Return (X, Y) of the center of cell containing provided text 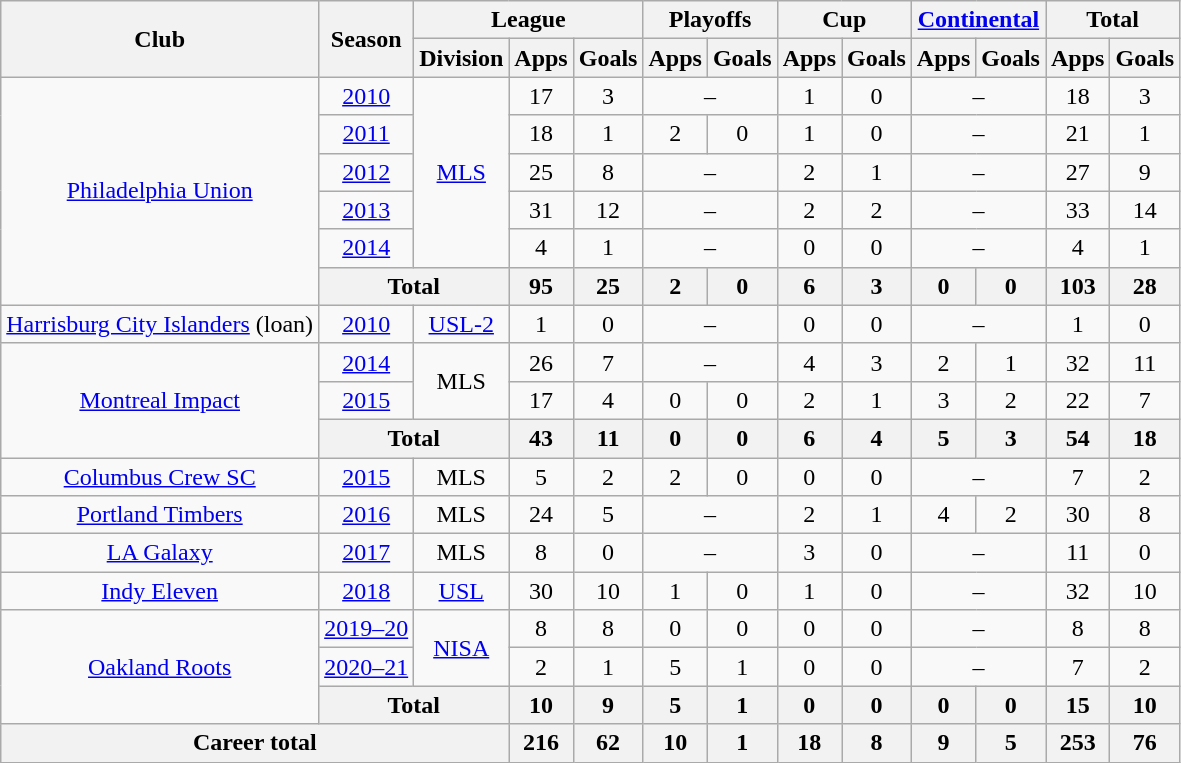
2016 (366, 515)
Club (160, 39)
12 (608, 210)
Division (462, 58)
27 (1078, 172)
24 (541, 515)
2019–20 (366, 629)
USL (462, 591)
95 (541, 286)
21 (1078, 134)
76 (1145, 743)
103 (1078, 286)
14 (1145, 210)
54 (1078, 438)
2018 (366, 591)
Career total (255, 743)
League (528, 20)
62 (608, 743)
Portland Timbers (160, 515)
2013 (366, 210)
Playoffs (710, 20)
33 (1078, 210)
Cup (844, 20)
Philadelphia Union (160, 191)
2020–21 (366, 667)
28 (1145, 286)
NISA (462, 648)
43 (541, 438)
2012 (366, 172)
Montreal Impact (160, 400)
216 (541, 743)
Columbus Crew SC (160, 477)
Season (366, 39)
2017 (366, 553)
2011 (366, 134)
Harrisburg City Islanders (loan) (160, 324)
Indy Eleven (160, 591)
15 (1078, 705)
USL-2 (462, 324)
253 (1078, 743)
26 (541, 362)
31 (541, 210)
Oakland Roots (160, 667)
LA Galaxy (160, 553)
Continental (978, 20)
22 (1078, 400)
